Pinpoint the cell where the given text exists, returning its (X, Y) midpoint coordinate. 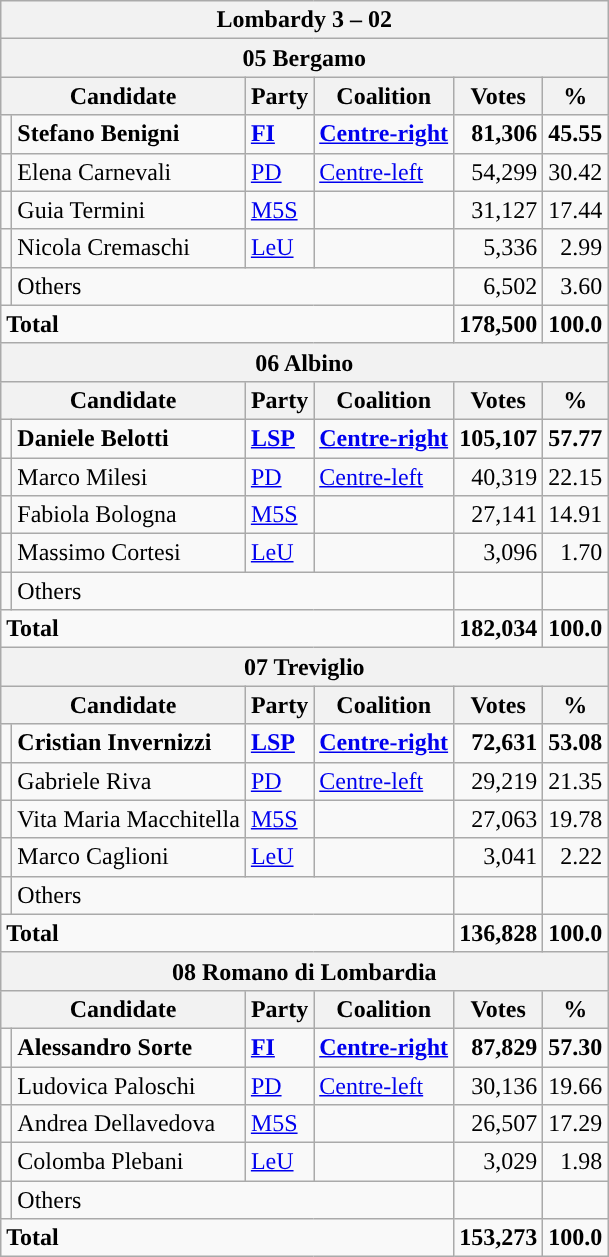
14.91 (576, 515)
26,507 (498, 1124)
Lombardy 3 – 02 (304, 20)
30.42 (576, 172)
27,141 (498, 515)
Andrea Dellavedova (129, 1124)
Ludovica Paloschi (129, 1085)
17.29 (576, 1124)
19.78 (576, 819)
22.15 (576, 477)
Gabriele Riva (129, 781)
2.22 (576, 857)
105,107 (498, 438)
87,829 (498, 1047)
Marco Milesi (129, 477)
57.30 (576, 1047)
Massimo Cortesi (129, 553)
178,500 (498, 324)
53.08 (576, 743)
3.60 (576, 286)
6,502 (498, 286)
Vita Maria Macchitella (129, 819)
Stefano Benigni (129, 134)
30,136 (498, 1085)
31,127 (498, 210)
182,034 (498, 629)
5,336 (498, 248)
136,828 (498, 933)
1.98 (576, 1162)
72,631 (498, 743)
3,029 (498, 1162)
Guia Termini (129, 210)
3,041 (498, 857)
Elena Carnevali (129, 172)
54,299 (498, 172)
57.77 (576, 438)
Colomba Plebani (129, 1162)
45.55 (576, 134)
153,273 (498, 1238)
40,319 (498, 477)
27,063 (498, 819)
07 Treviglio (304, 667)
3,096 (498, 553)
Daniele Belotti (129, 438)
Cristian Invernizzi (129, 743)
Nicola Cremaschi (129, 248)
81,306 (498, 134)
Alessandro Sorte (129, 1047)
Marco Caglioni (129, 857)
05 Bergamo (304, 58)
2.99 (576, 248)
08 Romano di Lombardia (304, 971)
Fabiola Bologna (129, 515)
19.66 (576, 1085)
29,219 (498, 781)
21.35 (576, 781)
06 Albino (304, 362)
1.70 (576, 553)
17.44 (576, 210)
